Find where the given text appears and provide that cell's center as (x, y) coordinate. 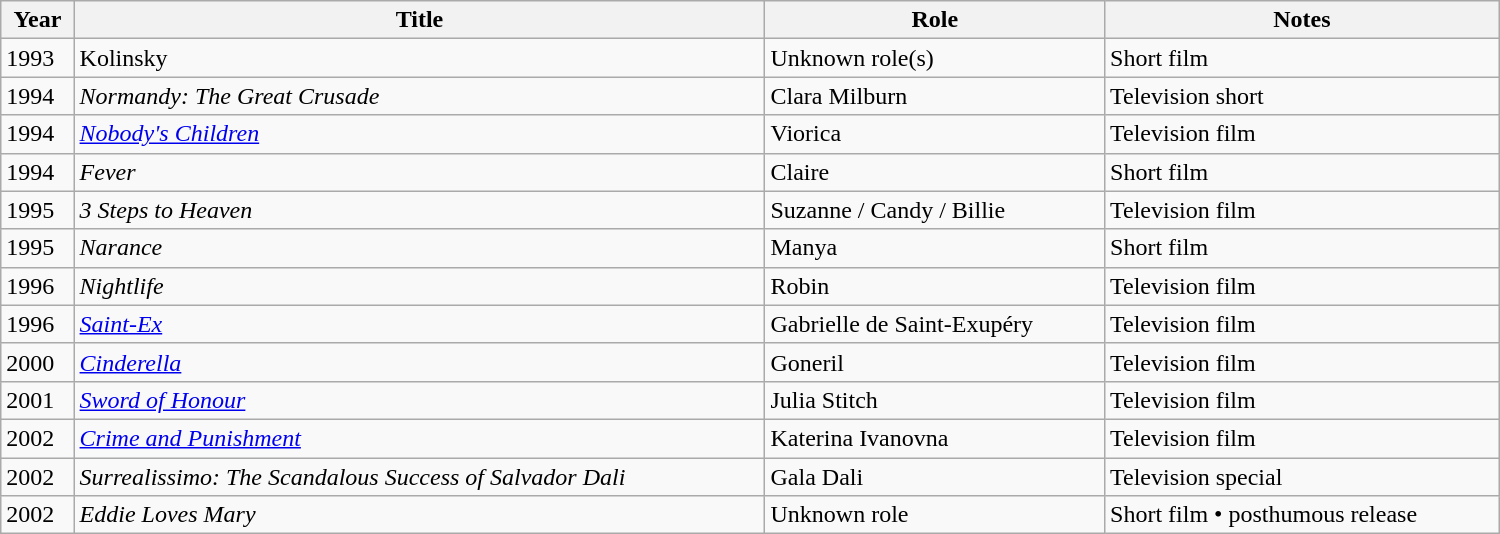
Nobody's Children (420, 134)
Goneril (935, 362)
Julia Stitch (935, 400)
Viorica (935, 134)
2001 (38, 400)
Narance (420, 248)
Role (935, 20)
Katerina Ivanovna (935, 438)
Surrealissimo: The Scandalous Success of Salvador Dali (420, 477)
Eddie Loves Mary (420, 515)
Unknown role(s) (935, 58)
Manya (935, 248)
Unknown role (935, 515)
Television special (1302, 477)
Fever (420, 172)
1993 (38, 58)
Suzanne / Candy / Billie (935, 210)
Normandy: The Great Crusade (420, 96)
Claire (935, 172)
Cinderella (420, 362)
Gala Dali (935, 477)
Crime and Punishment (420, 438)
Nightlife (420, 286)
Clara Milburn (935, 96)
Saint-Ex (420, 324)
Year (38, 20)
2000 (38, 362)
3 Steps to Heaven (420, 210)
Sword of Honour (420, 400)
Short film • posthumous release (1302, 515)
Robin (935, 286)
Title (420, 20)
Notes (1302, 20)
Television short (1302, 96)
Gabrielle de Saint-Exupéry (935, 324)
Kolinsky (420, 58)
